Find where the given text appears and provide that cell's center as (X, Y) coordinate. 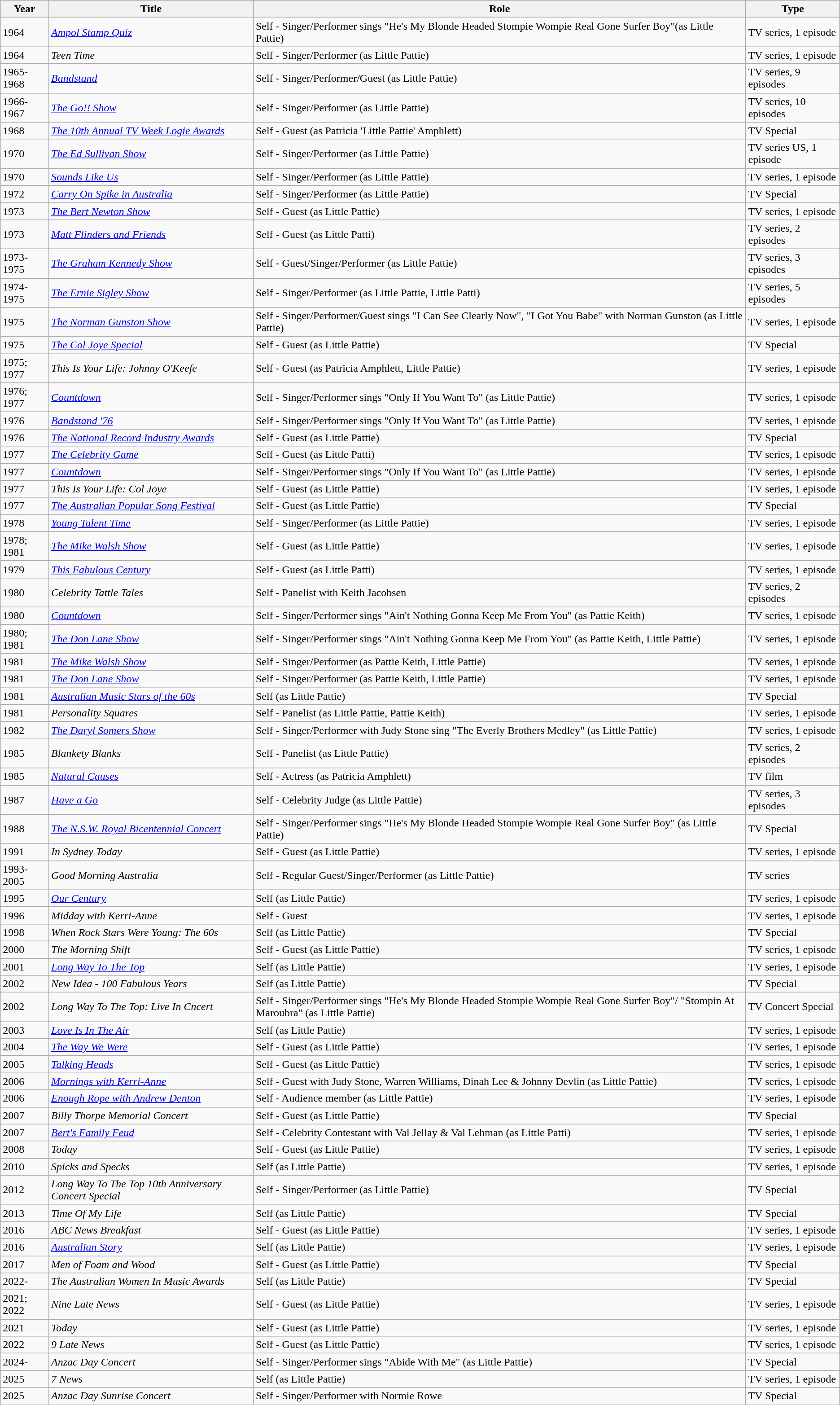
Self - Singer/Performer sings "He's My Blonde Headed Stompie Wompie Real Gone Surfer Boy"(as Little Pattie) (499, 32)
2010 (25, 1167)
Self - Panelist with Keith Jacobsen (499, 593)
Self - Regular Guest/Singer/Performer (as Little Pattie) (499, 875)
Self - Singer/Performer/Guest (as Little Pattie) (499, 78)
Sounds Like Us (151, 177)
Anzac Day Sunrise Concert (151, 1396)
In Sydney Today (151, 852)
2024- (25, 1362)
1978 (25, 523)
Natural Causes (151, 777)
2022- (25, 1282)
1980; 1981 (25, 638)
ABC News Breakfast (151, 1230)
1993-2005 (25, 875)
Bandstand '76 (151, 421)
Self - Audience member (as Little Pattie) (499, 1098)
1996 (25, 915)
The Ed Sullivan Show (151, 154)
Carry On Spike in Australia (151, 194)
Year (25, 9)
Self - Singer/Performer with Judy Stone sing "The Everly Brothers Medley" (as Little Pattie) (499, 730)
TV series, 9 episodes (792, 78)
1966-1967 (25, 108)
Self - Actress (as Patricia Amphlett) (499, 777)
Self - Panelist (as Little Pattie, Pattie Keith) (499, 713)
New Idea - 100 Fabulous Years (151, 984)
Self - Singer/Performer/Guest sings "I Can See Clearly Now", "I Got You Babe" with Norman Gunston (as Little Pattie) (499, 322)
The Morning Shift (151, 949)
Teen Time (151, 55)
Personality Squares (151, 713)
Matt Flinders and Friends (151, 234)
Role (499, 9)
Spicks and Specks (151, 1167)
The Go!! Show (151, 108)
Our Century (151, 898)
Good Morning Australia (151, 875)
Enough Rope with Andrew Denton (151, 1098)
Self - Panelist (as Little Pattie) (499, 753)
2012 (25, 1190)
Australian Story (151, 1247)
Nine Late News (151, 1304)
Type (792, 9)
Ampol Stamp Quiz (151, 32)
Self - Guest/Singer/Performer (as Little Pattie) (499, 263)
The Daryl Somers Show (151, 730)
This Is Your Life: Col Joye (151, 489)
Long Way To The Top 10th Anniversary Concert Special (151, 1190)
Long Way To The Top (151, 966)
The 10th Annual TV Week Logie Awards (151, 131)
Blankety Blanks (151, 753)
TV series, 10 episodes (792, 108)
2004 (25, 1047)
1991 (25, 852)
Midday with Kerri-Anne (151, 915)
Young Talent Time (151, 523)
Bert's Family Feud (151, 1133)
Long Way To The Top: Live In Cncert (151, 1007)
The Norman Gunston Show (151, 322)
Self - Singer/Performer sings "Ain't Nothing Gonna Keep Me From You" (as Pattie Keith, Little Pattie) (499, 638)
Self - Singer/Performer (as Little Pattie, Little Patti) (499, 293)
Self - Singer/Performer sings "Abide With Me" (as Little Pattie) (499, 1362)
Mornings with Kerri-Anne (151, 1081)
The Bert Newton Show (151, 211)
The Australian Popular Song Festival (151, 506)
9 Late News (151, 1345)
1979 (25, 569)
Self - Singer/Performer with Normie Rowe (499, 1396)
1972 (25, 194)
Self - Singer/Performer sings "Ain't Nothing Gonna Keep Me From You" (as Pattie Keith) (499, 615)
2021; 2022 (25, 1304)
When Rock Stars Were Young: The 60s (151, 932)
1973-1975 (25, 263)
2013 (25, 1213)
2021 (25, 1328)
This Is Your Life: Johnny O'Keefe (151, 368)
2003 (25, 1030)
Self - Guest with Judy Stone, Warren Williams, Dinah Lee & Johnny Devlin (as Little Pattie) (499, 1081)
TV series, 5 episodes (792, 293)
1988 (25, 829)
The Celebrity Game (151, 455)
1995 (25, 898)
TV series US, 1 episode (792, 154)
Celebrity Tattle Tales (151, 593)
Self - Guest (as Patricia Amphlett, Little Pattie) (499, 368)
Self - Singer/Performer sings "He's My Blonde Headed Stompie Wompie Real Gone Surfer Boy"/ "Stompin At Maroubra" (as Little Pattie) (499, 1007)
1968 (25, 131)
TV film (792, 777)
Self - Singer/Performer sings "He's My Blonde Headed Stompie Wompie Real Gone Surfer Boy" (as Little Pattie) (499, 829)
Self - Celebrity Judge (as Little Pattie) (499, 800)
Men of Foam and Wood (151, 1264)
7 News (151, 1379)
This Fabulous Century (151, 569)
1965-1968 (25, 78)
The Ernie Sigley Show (151, 293)
The N.S.W. Royal Bicentennial Concert (151, 829)
Self - Guest (499, 915)
1998 (25, 932)
Talking Heads (151, 1064)
Love Is In The Air (151, 1030)
1987 (25, 800)
Have a Go (151, 800)
Billy Thorpe Memorial Concert (151, 1115)
Anzac Day Concert (151, 1362)
1974-1975 (25, 293)
Time Of My Life (151, 1213)
2001 (25, 966)
Bandstand (151, 78)
1978; 1981 (25, 546)
The Way We Were (151, 1047)
Title (151, 9)
Self - Guest (as Patricia 'Little Pattie' Amphlett) (499, 131)
TV series (792, 875)
The Col Joye Special (151, 345)
The Graham Kennedy Show (151, 263)
The National Record Industry Awards (151, 438)
2000 (25, 949)
1975; 1977 (25, 368)
The Australian Women In Music Awards (151, 1282)
1976; 1977 (25, 398)
Self - Celebrity Contestant with Val Jellay & Val Lehman (as Little Patti) (499, 1133)
2017 (25, 1264)
2022 (25, 1345)
2005 (25, 1064)
1982 (25, 730)
TV Concert Special (792, 1007)
Australian Music Stars of the 60s (151, 696)
2008 (25, 1150)
